Output the (X, Y) coordinate of the center of the cell containing the given text.  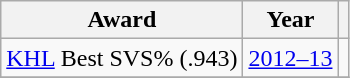
KHL Best SVS% (.943) (122, 58)
Award (122, 20)
Year (290, 20)
2012–13 (290, 58)
